Pinpoint the cell where the given text exists, returning its [X, Y] midpoint coordinate. 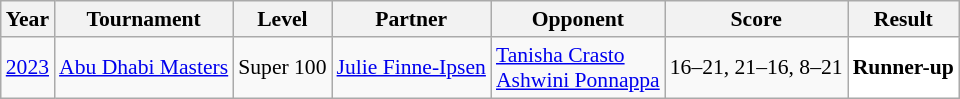
Julie Finne-Ipsen [412, 68]
Year [28, 19]
Score [756, 19]
Tanisha Crasto Ashwini Ponnappa [578, 68]
Level [282, 19]
Tournament [144, 19]
16–21, 21–16, 8–21 [756, 68]
Result [904, 19]
2023 [28, 68]
Super 100 [282, 68]
Opponent [578, 19]
Partner [412, 19]
Runner-up [904, 68]
Abu Dhabi Masters [144, 68]
